Identify which cell holds the provided text, then report its (X, Y) central coordinate. 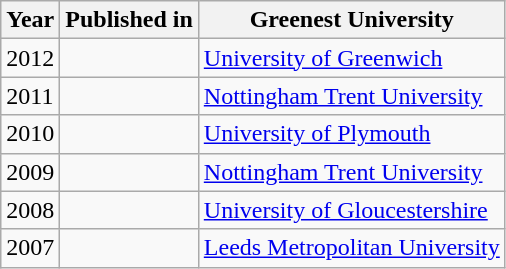
Year (30, 20)
University of Gloucestershire (352, 210)
2007 (30, 248)
Leeds Metropolitan University (352, 248)
Published in (129, 20)
2010 (30, 134)
Greenest University (352, 20)
2012 (30, 58)
University of Plymouth (352, 134)
2009 (30, 172)
2011 (30, 96)
University of Greenwich (352, 58)
2008 (30, 210)
